Search for the cell housing the specified text and yield its (x, y) center coordinate. 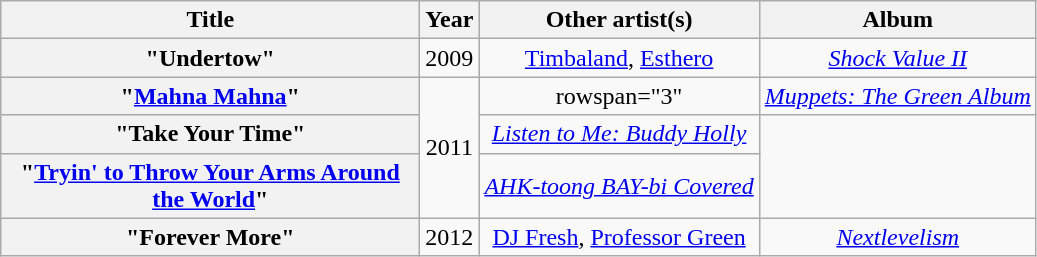
Listen to Me: Buddy Holly (619, 134)
2012 (450, 237)
Year (450, 20)
"Forever More" (210, 237)
Album (898, 20)
Nextlevelism (898, 237)
2011 (450, 148)
Title (210, 20)
"Undertow" (210, 58)
DJ Fresh, Professor Green (619, 237)
Other artist(s) (619, 20)
"Tryin' to Throw Your Arms Around the World" (210, 186)
Muppets: The Green Album (898, 96)
2009 (450, 58)
"Mahna Mahna" (210, 96)
"Take Your Time" (210, 134)
AHK-toong BAY-bi Covered (619, 186)
rowspan="3" (619, 96)
Timbaland, Esthero (619, 58)
Shock Value II (898, 58)
